For the text-containing cell, return its midpoint in (x, y) coordinate format. 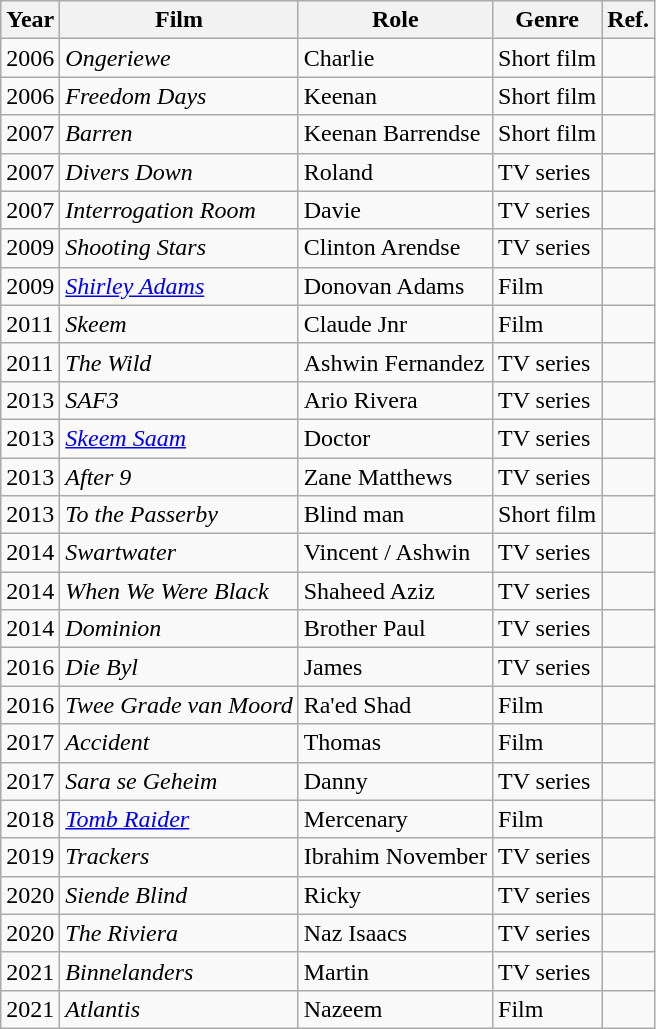
James (395, 667)
Twee Grade van Moord (179, 705)
Divers Down (179, 172)
Tomb Raider (179, 819)
2018 (30, 819)
Die Byl (179, 667)
2019 (30, 857)
Clinton Arendse (395, 248)
Trackers (179, 857)
The Wild (179, 362)
Vincent / Ashwin (395, 553)
Zane Matthews (395, 477)
Atlantis (179, 1009)
When We Were Black (179, 591)
Ashwin Fernandez (395, 362)
Danny (395, 781)
Ario Rivera (395, 400)
Ibrahim November (395, 857)
SAF3 (179, 400)
Blind man (395, 515)
Ricky (395, 895)
After 9 (179, 477)
Roland (395, 172)
Genre (548, 20)
Barren (179, 134)
Ra'ed Shad (395, 705)
Brother Paul (395, 629)
Naz Isaacs (395, 933)
Swartwater (179, 553)
Keenan Barrendse (395, 134)
Nazeem (395, 1009)
Accident (179, 743)
Interrogation Room (179, 210)
Freedom Days (179, 96)
Skeem Saam (179, 438)
Role (395, 20)
Donovan Adams (395, 286)
Claude Jnr (395, 324)
Shirley Adams (179, 286)
Martin (395, 971)
Ongeriewe (179, 58)
Binnelanders (179, 971)
Shooting Stars (179, 248)
Dominion (179, 629)
Ref. (628, 20)
Mercenary (395, 819)
To the Passerby (179, 515)
Shaheed Aziz (395, 591)
The Riviera (179, 933)
Charlie (395, 58)
Siende Blind (179, 895)
Davie (395, 210)
Year (30, 20)
Keenan (395, 96)
Thomas (395, 743)
Sara se Geheim (179, 781)
Doctor (395, 438)
Skeem (179, 324)
